Determine the (X, Y) coordinate at the center of the cell enclosing the given text.  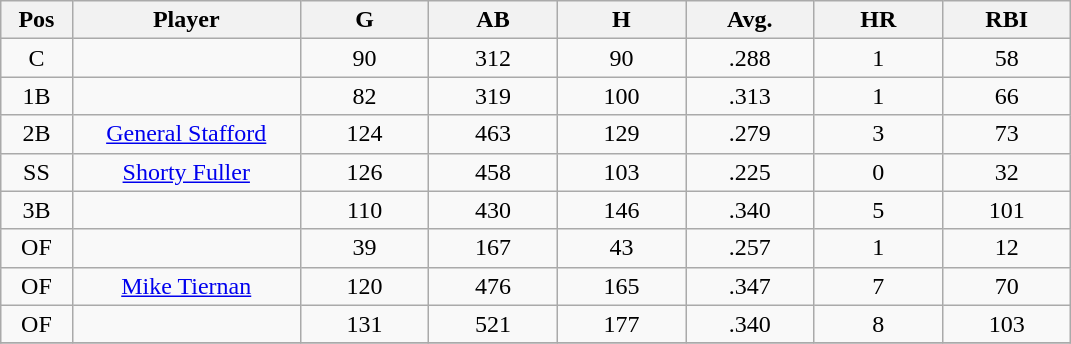
Pos (36, 20)
7 (878, 286)
RBI (1006, 20)
1B (36, 96)
2B (36, 134)
AB (493, 20)
H (621, 20)
73 (1006, 134)
476 (493, 286)
66 (1006, 96)
Player (186, 20)
12 (1006, 248)
82 (364, 96)
70 (1006, 286)
.347 (750, 286)
.257 (750, 248)
463 (493, 134)
5 (878, 210)
110 (364, 210)
C (36, 58)
165 (621, 286)
430 (493, 210)
319 (493, 96)
32 (1006, 172)
3B (36, 210)
100 (621, 96)
458 (493, 172)
.313 (750, 96)
.288 (750, 58)
146 (621, 210)
120 (364, 286)
3 (878, 134)
Avg. (750, 20)
SS (36, 172)
58 (1006, 58)
.279 (750, 134)
521 (493, 324)
129 (621, 134)
HR (878, 20)
0 (878, 172)
177 (621, 324)
167 (493, 248)
G (364, 20)
Shorty Fuller (186, 172)
8 (878, 324)
126 (364, 172)
Mike Tiernan (186, 286)
131 (364, 324)
312 (493, 58)
General Stafford (186, 134)
43 (621, 248)
101 (1006, 210)
39 (364, 248)
.225 (750, 172)
124 (364, 134)
